Capture the cell that displays the provided text and extract its [x, y] central coordinate. 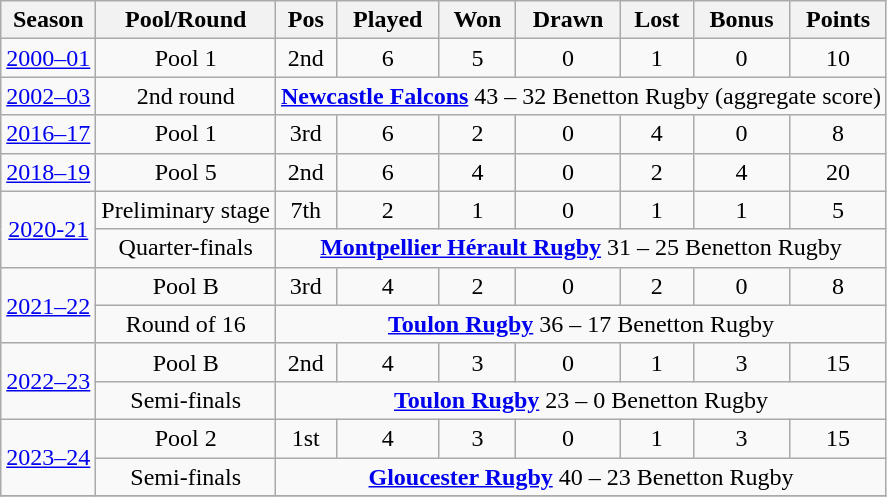
2021–22 [48, 305]
Season [48, 20]
Pool 5 [186, 172]
Points [838, 20]
Pool 2 [186, 438]
20 [838, 172]
Preliminary stage [186, 210]
Quarter-finals [186, 248]
2022–23 [48, 381]
Played [388, 20]
2016–17 [48, 134]
Toulon Rugby 36 – 17 Benetton Rugby [582, 324]
1st [306, 438]
Round of 16 [186, 324]
Lost [658, 20]
Won [477, 20]
2020-21 [48, 229]
2002–03 [48, 96]
Drawn [568, 20]
Montpellier Hérault Rugby 31 – 25 Benetton Rugby [582, 248]
2nd round [186, 96]
Pool/Round [186, 20]
2000–01 [48, 58]
10 [838, 58]
Gloucester Rugby 40 – 23 Benetton Rugby [582, 477]
2023–24 [48, 457]
Newcastle Falcons 43 – 32 Benetton Rugby (aggregate score) [582, 96]
Toulon Rugby 23 – 0 Benetton Rugby [582, 400]
7th [306, 210]
Pos [306, 20]
2018–19 [48, 172]
Bonus [742, 20]
